Capture the cell that displays the provided text and extract its [X, Y] central coordinate. 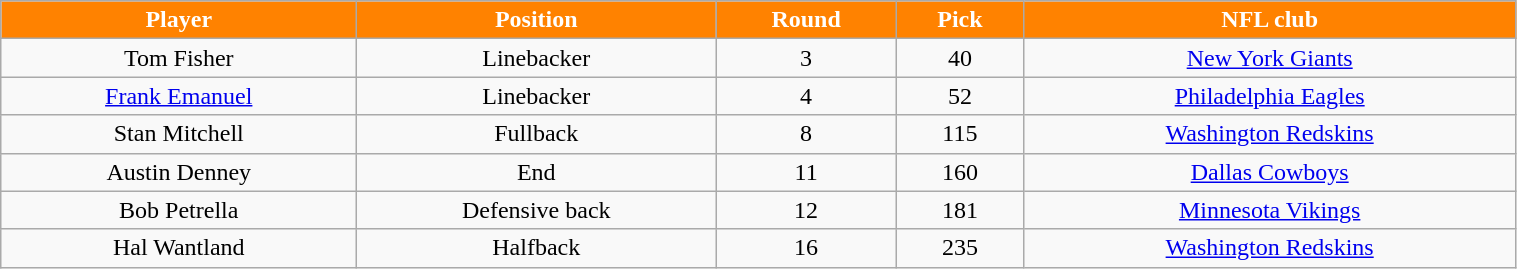
End [536, 172]
52 [960, 96]
235 [960, 248]
4 [806, 96]
Halfback [536, 248]
Frank Emanuel [179, 96]
Stan Mitchell [179, 134]
Pick [960, 20]
New York Giants [1270, 58]
3 [806, 58]
Austin Denney [179, 172]
Defensive back [536, 210]
8 [806, 134]
160 [960, 172]
Hal Wantland [179, 248]
Philadelphia Eagles [1270, 96]
115 [960, 134]
12 [806, 210]
181 [960, 210]
Tom Fisher [179, 58]
Dallas Cowboys [1270, 172]
NFL club [1270, 20]
Bob Petrella [179, 210]
Position [536, 20]
40 [960, 58]
Player [179, 20]
16 [806, 248]
Round [806, 20]
Fullback [536, 134]
11 [806, 172]
Minnesota Vikings [1270, 210]
